Pinpoint the cell where the given text exists, returning its (X, Y) midpoint coordinate. 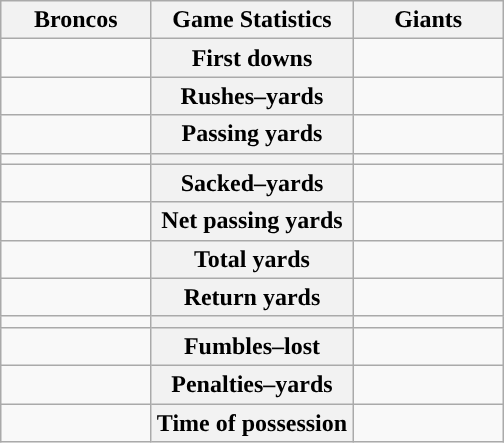
Time of possession (252, 423)
Rushes–yards (252, 96)
Penalties–yards (252, 384)
First downs (252, 58)
Broncos (76, 20)
Sacked–yards (252, 183)
Return yards (252, 297)
Giants (428, 20)
Total yards (252, 259)
Fumbles–lost (252, 346)
Net passing yards (252, 221)
Game Statistics (252, 20)
Passing yards (252, 134)
